Search for the cell housing the specified text and yield its (x, y) center coordinate. 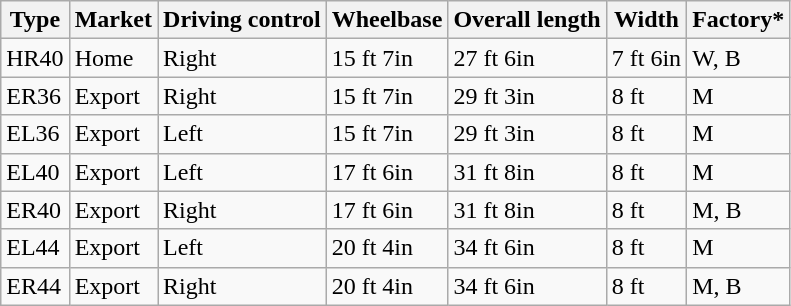
EL44 (35, 248)
EL40 (35, 172)
7 ft 6in (646, 58)
27 ft 6in (527, 58)
Home (113, 58)
Wheelbase (387, 20)
EL36 (35, 134)
HR40 (35, 58)
W, B (738, 58)
ER40 (35, 210)
Factory* (738, 20)
Market (113, 20)
Type (35, 20)
Driving control (242, 20)
Overall length (527, 20)
ER36 (35, 96)
Width (646, 20)
ER44 (35, 286)
